Return the [X, Y] coordinate for the center point of the cell that contains the specified text.  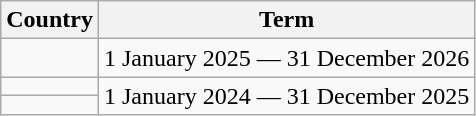
Term [286, 20]
1 January 2025 — 31 December 2026 [286, 58]
Country [50, 20]
1 January 2024 — 31 December 2025 [286, 96]
